Find where the given text appears and provide that cell's center as [X, Y] coordinate. 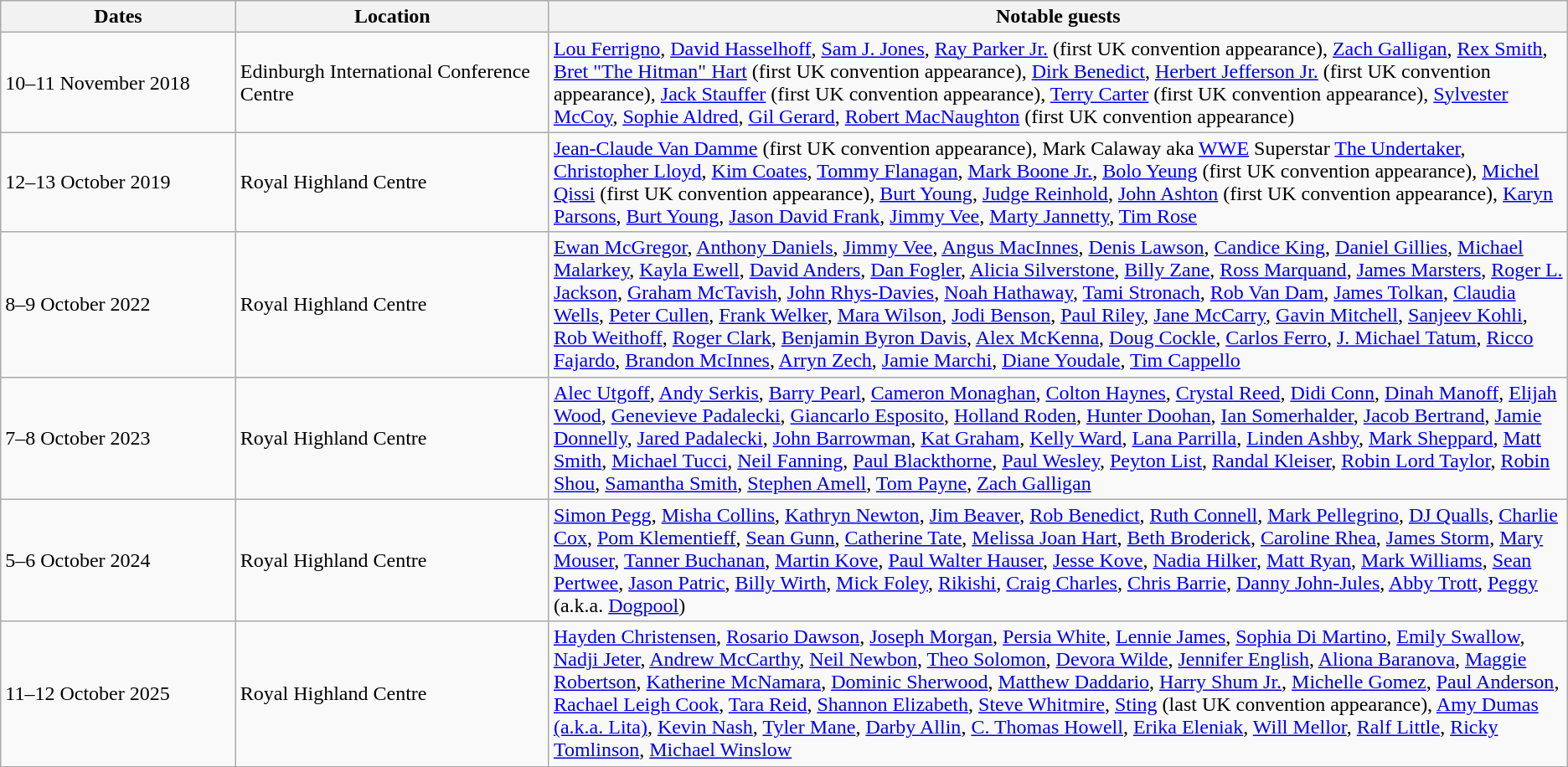
Location [392, 17]
7–8 October 2023 [119, 438]
8–9 October 2022 [119, 305]
Dates [119, 17]
11–12 October 2025 [119, 693]
5–6 October 2024 [119, 560]
Edinburgh International Conference Centre [392, 82]
12–13 October 2019 [119, 183]
10–11 November 2018 [119, 82]
Notable guests [1058, 17]
